Locate the cell with the specified text and output its (x, y) center coordinate. 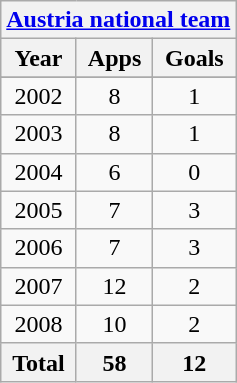
2008 (39, 324)
Goals (194, 58)
Total (39, 362)
2004 (39, 172)
Year (39, 58)
58 (114, 362)
2003 (39, 134)
Apps (114, 58)
2002 (39, 96)
6 (114, 172)
0 (194, 172)
Austria national team (118, 20)
2007 (39, 286)
2005 (39, 210)
10 (114, 324)
2006 (39, 248)
